Locate the cell with the specified text and output its [x, y] center coordinate. 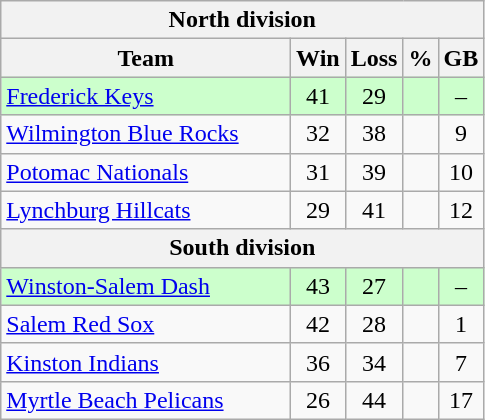
Salem Red Sox [146, 324]
10 [461, 172]
North division [242, 20]
GB [461, 58]
% [420, 58]
34 [374, 362]
Myrtle Beach Pelicans [146, 400]
38 [374, 134]
Win [318, 58]
43 [318, 286]
Wilmington Blue Rocks [146, 134]
42 [318, 324]
44 [374, 400]
26 [318, 400]
Lynchburg Hillcats [146, 210]
36 [318, 362]
12 [461, 210]
Frederick Keys [146, 96]
Loss [374, 58]
9 [461, 134]
39 [374, 172]
Potomac Nationals [146, 172]
27 [374, 286]
7 [461, 362]
17 [461, 400]
1 [461, 324]
32 [318, 134]
South division [242, 248]
28 [374, 324]
Winston-Salem Dash [146, 286]
31 [318, 172]
Team [146, 58]
Kinston Indians [146, 362]
